Pinpoint the cell where the given text exists, returning its (x, y) midpoint coordinate. 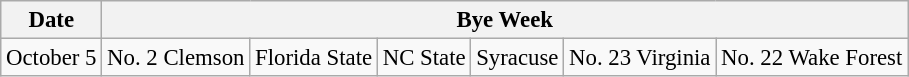
Bye Week (505, 20)
No. 2 Clemson (176, 58)
Syracuse (518, 58)
Florida State (314, 58)
October 5 (52, 58)
Date (52, 20)
NC State (424, 58)
No. 23 Virginia (640, 58)
No. 22 Wake Forest (812, 58)
